Return the (X, Y) coordinate for the center point of the cell that contains the specified text.  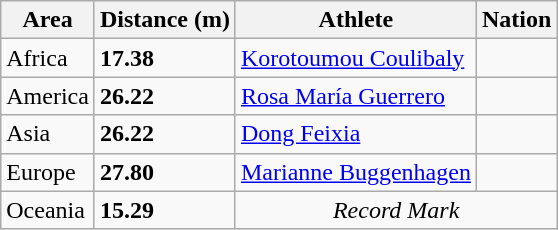
27.80 (164, 172)
Athlete (356, 20)
Rosa María Guerrero (356, 96)
Korotoumou Coulibaly (356, 58)
America (48, 96)
Asia (48, 134)
Africa (48, 58)
Europe (48, 172)
Oceania (48, 210)
Area (48, 20)
Dong Feixia (356, 134)
15.29 (164, 210)
17.38 (164, 58)
Record Mark (396, 210)
Nation (516, 20)
Marianne Buggenhagen (356, 172)
Distance (m) (164, 20)
